Find where the given text appears and provide that cell's center as [x, y] coordinate. 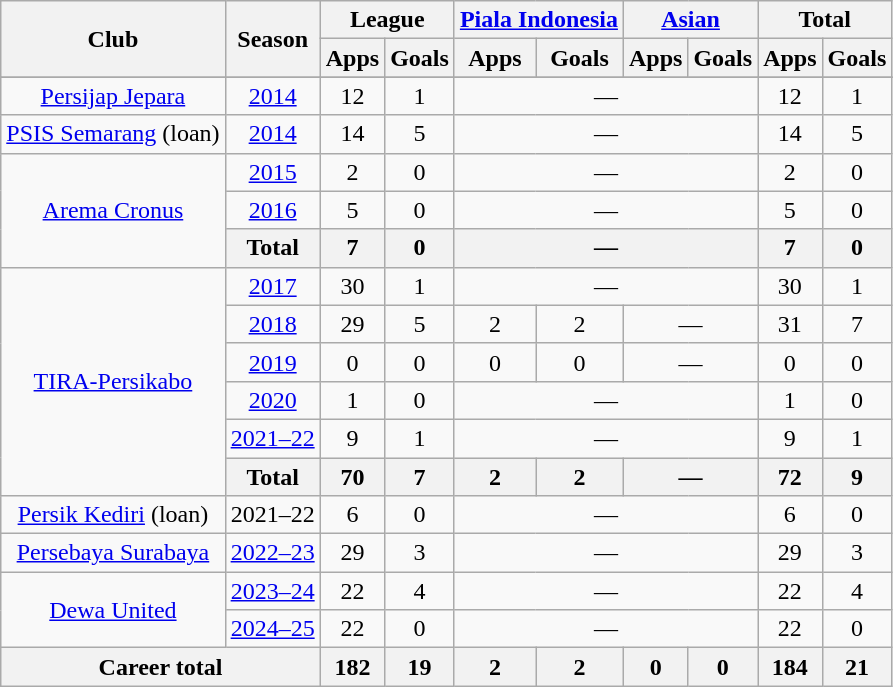
Arema Cronus [113, 210]
Club [113, 39]
Persebaya Surabaya [113, 553]
2018 [272, 324]
70 [352, 477]
Dewa United [113, 610]
League [387, 20]
2019 [272, 362]
182 [352, 667]
72 [790, 477]
2020 [272, 400]
TIRA-Persikabo [113, 381]
2023–24 [272, 591]
Piala Indonesia [538, 20]
2017 [272, 286]
Career total [160, 667]
Season [272, 39]
PSIS Semarang (loan) [113, 134]
2022–23 [272, 553]
21 [857, 667]
2016 [272, 210]
19 [420, 667]
Persik Kediri (loan) [113, 515]
2024–25 [272, 629]
2015 [272, 172]
Asian [690, 20]
31 [790, 324]
184 [790, 667]
Persijap Jepara [113, 96]
